Provide the (x, y) coordinate of the cell's center where the given text is located.  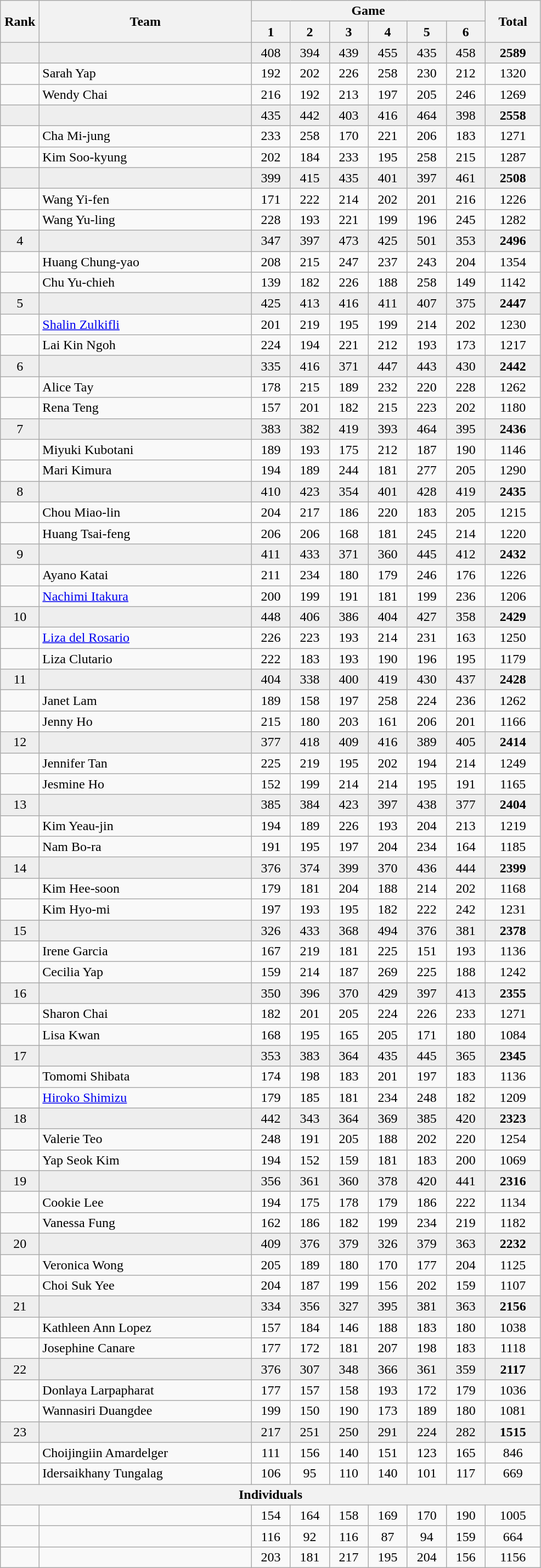
111 (271, 1453)
436 (427, 867)
334 (271, 1307)
Mari Kimura (145, 471)
230 (427, 74)
1165 (512, 784)
211 (271, 575)
106 (271, 1474)
447 (387, 366)
13 (20, 805)
Wannasiri Duangdee (145, 1411)
Kim Soo-kyung (145, 157)
366 (387, 1369)
1179 (512, 659)
269 (387, 972)
Chou Miao-lin (145, 512)
358 (465, 617)
1125 (512, 1264)
1166 (512, 721)
1220 (512, 533)
Chu Yu-chieh (145, 283)
14 (20, 867)
10 (20, 617)
1254 (512, 1139)
Sharon Chai (145, 1014)
92 (309, 1536)
1107 (512, 1286)
2345 (512, 1056)
2316 (512, 1181)
Cookie Lee (145, 1202)
101 (427, 1474)
Jenny Ho (145, 721)
429 (387, 993)
1217 (512, 345)
21 (20, 1307)
1180 (512, 408)
Cecilia Yap (145, 972)
Wang Yu-ling (145, 220)
Idersaikhany Tungalag (145, 1474)
1134 (512, 1202)
154 (271, 1515)
174 (271, 1077)
117 (465, 1474)
669 (512, 1474)
1219 (512, 826)
Donlaya Larpapharat (145, 1390)
Ayano Katai (145, 575)
1038 (512, 1328)
Kim Hyo-mi (145, 909)
2 (309, 32)
1290 (512, 471)
87 (387, 1536)
664 (512, 1536)
Kim Yeau-jin (145, 826)
Kim Hee-soon (145, 888)
247 (349, 262)
Lisa Kwan (145, 1035)
405 (465, 742)
Jennifer Tan (145, 763)
Liza Clutario (145, 659)
146 (349, 1328)
17 (20, 1056)
307 (309, 1369)
1269 (512, 94)
Nam Bo-ra (145, 847)
396 (309, 993)
384 (309, 805)
1142 (512, 283)
403 (349, 115)
369 (387, 1118)
Kathleen Ann Lopez (145, 1328)
Wendy Chai (145, 94)
Nachimi Itakura (145, 596)
1209 (512, 1097)
237 (387, 262)
12 (20, 742)
1069 (512, 1160)
2378 (512, 931)
338 (309, 680)
382 (309, 429)
354 (349, 491)
1168 (512, 888)
Wang Yi-fen (145, 199)
1320 (512, 74)
94 (427, 1536)
Huang Tsai-feng (145, 533)
448 (271, 617)
415 (309, 178)
Valerie Teo (145, 1139)
386 (349, 617)
3 (349, 32)
244 (349, 471)
Game (368, 11)
208 (271, 262)
439 (349, 53)
389 (427, 742)
2429 (512, 617)
374 (309, 867)
162 (271, 1223)
Liza del Rosario (145, 638)
Veronica Wong (145, 1264)
335 (271, 366)
8 (20, 491)
Choi Suk Yee (145, 1286)
1515 (512, 1432)
161 (387, 721)
16 (20, 993)
1182 (512, 1223)
427 (427, 617)
398 (465, 115)
Shalin Zulkifli (145, 324)
277 (427, 471)
Rena Teng (145, 408)
1206 (512, 596)
Josephine Canare (145, 1348)
291 (387, 1432)
394 (309, 53)
437 (465, 680)
2117 (512, 1369)
1215 (512, 512)
438 (427, 805)
350 (271, 993)
Jesmine Ho (145, 784)
251 (309, 1432)
348 (349, 1369)
1250 (512, 638)
2558 (512, 115)
443 (427, 366)
1118 (512, 1348)
407 (427, 304)
Vanessa Fung (145, 1223)
2414 (512, 742)
378 (387, 1181)
15 (20, 931)
2232 (512, 1244)
494 (387, 931)
458 (465, 53)
Alice Tay (145, 387)
95 (309, 1474)
368 (349, 931)
18 (20, 1118)
Choijingiin Amardelger (145, 1453)
2399 (512, 867)
2428 (512, 680)
Lai Kin Ngoh (145, 345)
375 (465, 304)
Yap Seok Kim (145, 1160)
347 (271, 240)
846 (512, 1453)
110 (349, 1474)
Team (145, 21)
163 (465, 638)
185 (309, 1097)
1282 (512, 220)
Miyuki Kubotani (145, 450)
Huang Chung-yao (145, 262)
2435 (512, 491)
149 (465, 283)
2508 (512, 178)
Individuals (271, 1494)
1146 (512, 450)
232 (387, 387)
1287 (512, 157)
428 (427, 491)
400 (349, 680)
2447 (512, 304)
Irene Garcia (145, 951)
11 (20, 680)
2355 (512, 993)
2156 (512, 1307)
359 (465, 1369)
2442 (512, 366)
2589 (512, 53)
282 (465, 1432)
Cha Mi-jung (145, 136)
243 (427, 262)
327 (349, 1307)
2432 (512, 554)
207 (387, 1348)
Hiroko Shimizu (145, 1097)
473 (349, 240)
Sarah Yap (145, 74)
250 (349, 1432)
167 (271, 951)
1005 (512, 1515)
2436 (512, 429)
Total (512, 21)
444 (465, 867)
1081 (512, 1411)
393 (387, 429)
412 (465, 554)
123 (427, 1453)
Rank (20, 21)
176 (465, 575)
408 (271, 53)
23 (20, 1432)
Tomomi Shibata (145, 1077)
365 (465, 1056)
441 (465, 1181)
1156 (512, 1557)
9 (20, 554)
2404 (512, 805)
150 (309, 1411)
1084 (512, 1035)
20 (20, 1244)
2323 (512, 1118)
22 (20, 1369)
1231 (512, 909)
1 (271, 32)
Janet Lam (145, 701)
242 (465, 909)
1249 (512, 763)
461 (465, 178)
343 (309, 1118)
139 (271, 283)
1354 (512, 262)
418 (309, 742)
169 (387, 1515)
1185 (512, 847)
7 (20, 429)
410 (271, 491)
455 (387, 53)
1036 (512, 1390)
19 (20, 1181)
2496 (512, 240)
231 (427, 638)
1230 (512, 324)
406 (309, 617)
1242 (512, 972)
501 (427, 240)
